Scan for the cell matching the given text and deliver its (x, y) coordinate at center. 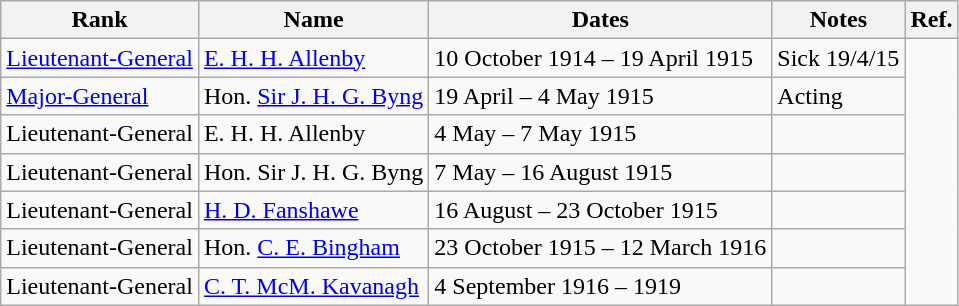
C. T. McM. Kavanagh (313, 286)
4 May – 7 May 1915 (600, 134)
Acting (838, 96)
Hon. C. E. Bingham (313, 248)
Major-General (100, 96)
10 October 1914 – 19 April 1915 (600, 58)
H. D. Fanshawe (313, 210)
Notes (838, 20)
7 May – 16 August 1915 (600, 172)
Ref. (932, 20)
Sick 19/4/15 (838, 58)
Name (313, 20)
Rank (100, 20)
23 October 1915 – 12 March 1916 (600, 248)
16 August – 23 October 1915 (600, 210)
19 April – 4 May 1915 (600, 96)
Dates (600, 20)
4 September 1916 – 1919 (600, 286)
